Detect which cell encompasses the target text, then output its (X, Y) center coordinate. 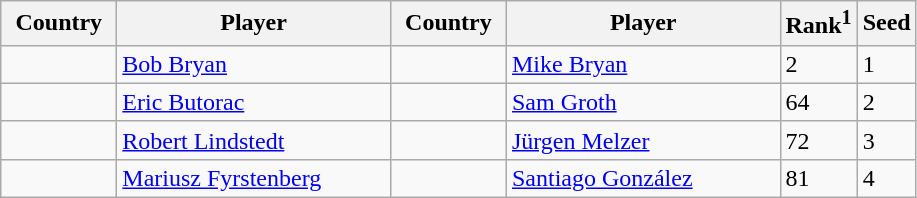
Mariusz Fyrstenberg (254, 178)
Eric Butorac (254, 102)
72 (818, 140)
4 (886, 178)
3 (886, 140)
Sam Groth (643, 102)
81 (818, 178)
64 (818, 102)
Mike Bryan (643, 64)
Rank1 (818, 24)
Bob Bryan (254, 64)
Santiago González (643, 178)
Jürgen Melzer (643, 140)
1 (886, 64)
Seed (886, 24)
Robert Lindstedt (254, 140)
